Output the [x, y] coordinate of the center of the cell containing the given text.  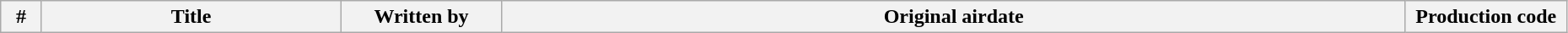
Production code [1486, 17]
Title [191, 17]
Original airdate [953, 17]
Written by [422, 17]
# [22, 17]
